Pinpoint the cell where the given text exists, returning its (x, y) midpoint coordinate. 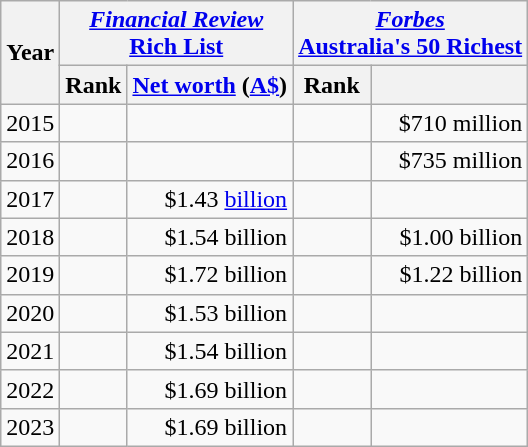
2015 (30, 123)
$1.22 billion (450, 275)
2022 (30, 389)
Year (30, 52)
$1.00 billion (450, 237)
2021 (30, 351)
2019 (30, 275)
$710 million (450, 123)
$1.53 billion (210, 313)
ForbesAustralia's 50 Richest (410, 34)
Financial ReviewRich List (176, 34)
Net worth (A$) (210, 85)
2016 (30, 161)
2020 (30, 313)
$735 million (450, 161)
$1.72 billion (210, 275)
2018 (30, 237)
2017 (30, 199)
2023 (30, 427)
$1.43 billion (210, 199)
